Provide the [X, Y] coordinate of the cell's center where the given text is located.  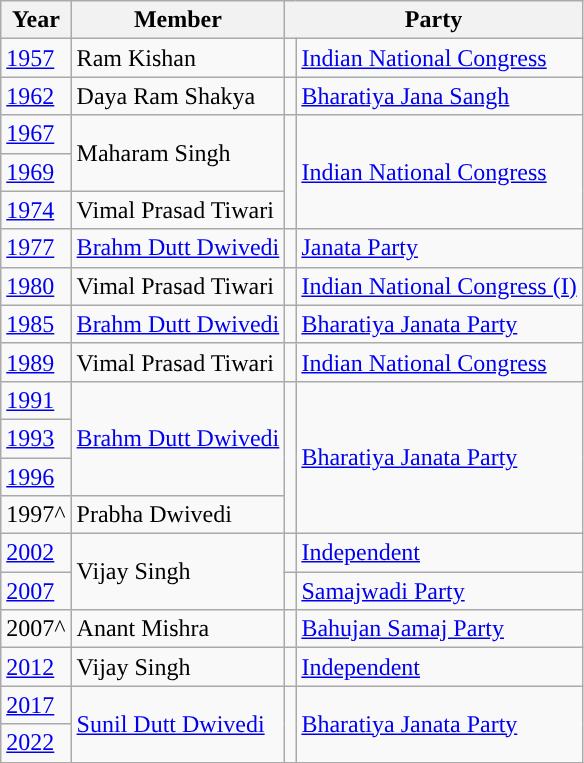
Janata Party [439, 248]
2017 [36, 705]
Member [178, 20]
Anant Mishra [178, 629]
2022 [36, 743]
2002 [36, 553]
1967 [36, 134]
1969 [36, 172]
1977 [36, 248]
1957 [36, 58]
1996 [36, 477]
1993 [36, 438]
1991 [36, 400]
2012 [36, 667]
Samajwadi Party [439, 591]
1989 [36, 362]
Maharam Singh [178, 153]
Party [434, 20]
1962 [36, 96]
Prabha Dwivedi [178, 515]
2007^ [36, 629]
1980 [36, 286]
1997^ [36, 515]
1974 [36, 210]
Daya Ram Shakya [178, 96]
Indian National Congress (I) [439, 286]
Bahujan Samaj Party [439, 629]
Bharatiya Jana Sangh [439, 96]
Ram Kishan [178, 58]
Sunil Dutt Dwivedi [178, 724]
Year [36, 20]
1985 [36, 324]
2007 [36, 591]
